Scan for the cell matching the given text and deliver its (X, Y) coordinate at center. 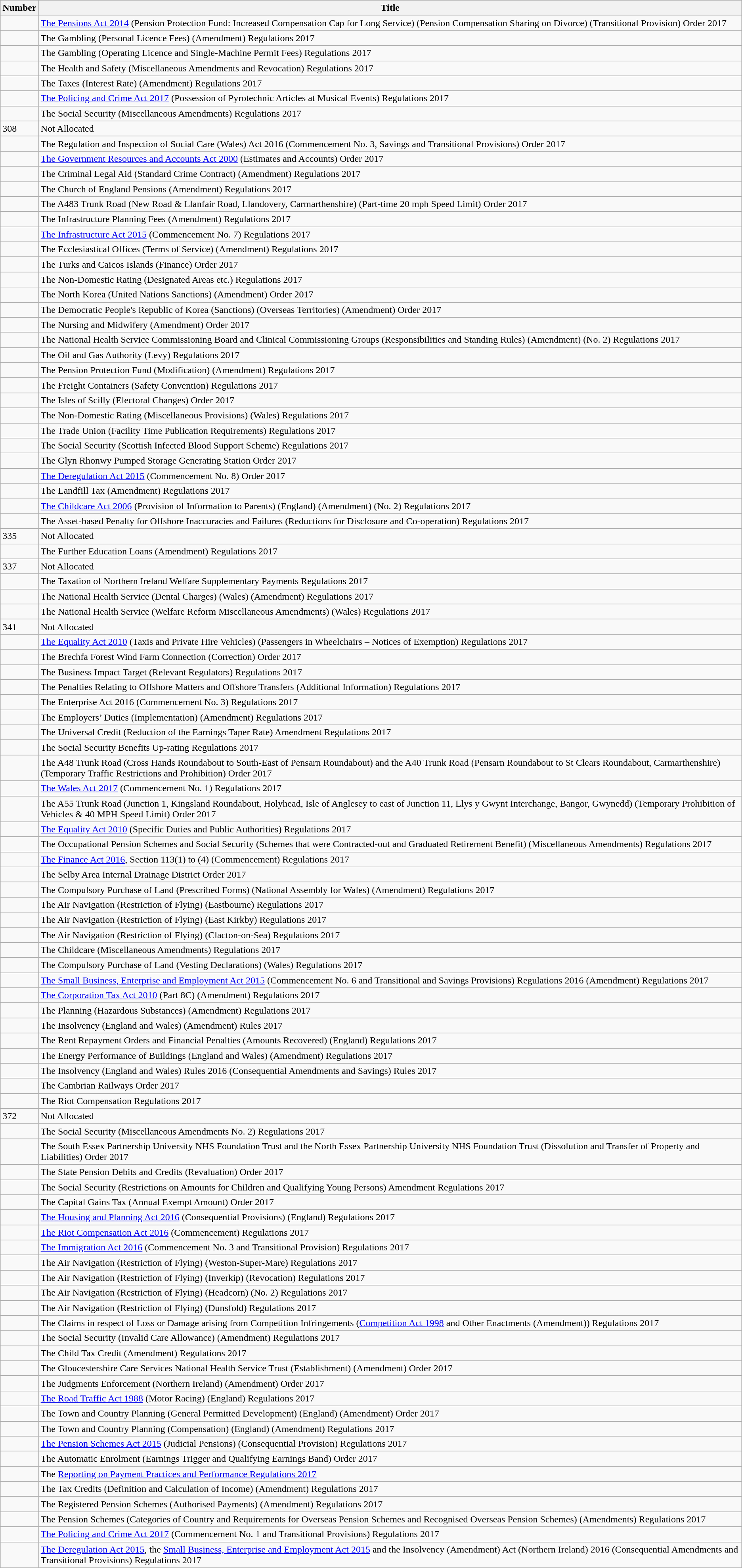
The Reporting on Payment Practices and Performance Regulations 2017 (390, 1474)
The Selby Area Internal Drainage District Order 2017 (390, 874)
The Taxes (Interest Rate) (Amendment) Regulations 2017 (390, 83)
The Landfill Tax (Amendment) Regulations 2017 (390, 491)
The Policing and Crime Act 2017 (Commencement No. 1 and Transitional Provisions) Regulations 2017 (390, 1534)
The Social Security (Restrictions on Amounts for Children and Qualifying Young Persons) Amendment Regulations 2017 (390, 1187)
The Childcare (Miscellaneous Amendments) Regulations 2017 (390, 950)
The Criminal Legal Aid (Standard Crime Contract) (Amendment) Regulations 2017 (390, 174)
The Health and Safety (Miscellaneous Amendments and Revocation) Regulations 2017 (390, 68)
The Air Navigation (Restriction of Flying) (Weston-Super-Mare) Regulations 2017 (390, 1263)
The Taxation of Northern Ireland Welfare Supplementary Payments Regulations 2017 (390, 581)
The Freight Containers (Safety Convention) Regulations 2017 (390, 385)
The National Health Service (Welfare Reform Miscellaneous Amendments) (Wales) Regulations 2017 (390, 611)
The Town and Country Planning (General Permitted Development) (England) (Amendment) Order 2017 (390, 1413)
The State Pension Debits and Credits (Revaluation) Order 2017 (390, 1172)
The Universal Credit (Reduction of the Earnings Taper Rate) Amendment Regulations 2017 (390, 732)
The Social Security (Miscellaneous Amendments No. 2) Regulations 2017 (390, 1131)
The A483 Trunk Road (New Road & Llanfair Road, Llandovery, Carmarthenshire) (Part-time 20 mph Speed Limit) Order 2017 (390, 204)
The Employers’ Duties (Implementation) (Amendment) Regulations 2017 (390, 717)
The Capital Gains Tax (Annual Exempt Amount) Order 2017 (390, 1202)
The Corporation Tax Act 2010 (Part 8C) (Amendment) Regulations 2017 (390, 995)
The Air Navigation (Restriction of Flying) (East Kirkby) Regulations 2017 (390, 920)
The Road Traffic Act 1988 (Motor Racing) (England) Regulations 2017 (390, 1398)
The Air Navigation (Restriction of Flying) (Inverkip) (Revocation) Regulations 2017 (390, 1278)
The Infrastructure Planning Fees (Amendment) Regulations 2017 (390, 219)
308 (19, 128)
The Church of England Pensions (Amendment) Regulations 2017 (390, 189)
The Planning (Hazardous Substances) (Amendment) Regulations 2017 (390, 1010)
The Immigration Act 2016 (Commencement No. 3 and Transitional Provision) Regulations 2017 (390, 1248)
The Penalties Relating to Offshore Matters and Offshore Transfers (Additional Information) Regulations 2017 (390, 687)
The Non-Domestic Rating (Designated Areas etc.) Regulations 2017 (390, 280)
The Compulsory Purchase of Land (Prescribed Forms) (National Assembly for Wales) (Amendment) Regulations 2017 (390, 889)
The Registered Pension Schemes (Authorised Payments) (Amendment) Regulations 2017 (390, 1504)
The Business Impact Target (Relevant Regulators) Regulations 2017 (390, 672)
The Oil and Gas Authority (Levy) Regulations 2017 (390, 355)
The Social Security (Invalid Care Allowance) (Amendment) Regulations 2017 (390, 1338)
The North Korea (United Nations Sanctions) (Amendment) Order 2017 (390, 295)
The Air Navigation (Restriction of Flying) (Dunsfold) Regulations 2017 (390, 1308)
341 (19, 627)
The Automatic Enrolment (Earnings Trigger and Qualifying Earnings Band) Order 2017 (390, 1459)
The Gambling (Personal Licence Fees) (Amendment) Regulations 2017 (390, 38)
The Enterprise Act 2016 (Commencement No. 3) Regulations 2017 (390, 702)
The Turks and Caicos Islands (Finance) Order 2017 (390, 265)
The Social Security (Miscellaneous Amendments) Regulations 2017 (390, 113)
Number (19, 8)
The Gambling (Operating Licence and Single-Machine Permit Fees) Regulations 2017 (390, 53)
The Child Tax Credit (Amendment) Regulations 2017 (390, 1353)
The Brechfa Forest Wind Farm Connection (Correction) Order 2017 (390, 657)
The Childcare Act 2006 (Provision of Information to Parents) (England) (Amendment) (No. 2) Regulations 2017 (390, 506)
The Social Security Benefits Up-rating Regulations 2017 (390, 748)
The Social Security (Scottish Infected Blood Support Scheme) Regulations 2017 (390, 446)
The Rent Repayment Orders and Financial Penalties (Amounts Recovered) (England) Regulations 2017 (390, 1041)
The Equality Act 2010 (Specific Duties and Public Authorities) Regulations 2017 (390, 829)
The Insolvency (England and Wales) (Amendment) Rules 2017 (390, 1026)
The Housing and Planning Act 2016 (Consequential Provisions) (England) Regulations 2017 (390, 1217)
The Infrastructure Act 2015 (Commencement No. 7) Regulations 2017 (390, 234)
The Air Navigation (Restriction of Flying) (Clacton-on-Sea) Regulations 2017 (390, 935)
The Wales Act 2017 (Commencement No. 1) Regulations 2017 (390, 788)
The Air Navigation (Restriction of Flying) (Eastbourne) Regulations 2017 (390, 905)
The Air Navigation (Restriction of Flying) (Headcorn) (No. 2) Regulations 2017 (390, 1293)
337 (19, 566)
The Deregulation Act 2015 (Commencement No. 8) Order 2017 (390, 476)
The Democratic People's Republic of Korea (Sanctions) (Overseas Territories) (Amendment) Order 2017 (390, 310)
372 (19, 1116)
The Nursing and Midwifery (Amendment) Order 2017 (390, 325)
The Glyn Rhonwy Pumped Storage Generating Station Order 2017 (390, 461)
The Riot Compensation Regulations 2017 (390, 1101)
The Insolvency (England and Wales) Rules 2016 (Consequential Amendments and Savings) Rules 2017 (390, 1071)
The Energy Performance of Buildings (England and Wales) (Amendment) Regulations 2017 (390, 1056)
The Pension Schemes Act 2015 (Judicial Pensions) (Consequential Provision) Regulations 2017 (390, 1444)
The Pension Protection Fund (Modification) (Amendment) Regulations 2017 (390, 370)
The Town and Country Planning (Compensation) (England) (Amendment) Regulations 2017 (390, 1429)
The Compulsory Purchase of Land (Vesting Declarations) (Wales) Regulations 2017 (390, 965)
The Non-Domestic Rating (Miscellaneous Provisions) (Wales) Regulations 2017 (390, 415)
The Ecclesiastical Offices (Terms of Service) (Amendment) Regulations 2017 (390, 249)
The Regulation and Inspection of Social Care (Wales) Act 2016 (Commencement No. 3, Savings and Transitional Provisions) Order 2017 (390, 144)
The Isles of Scilly (Electoral Changes) Order 2017 (390, 400)
The Gloucestershire Care Services National Health Service Trust (Establishment) (Amendment) Order 2017 (390, 1368)
The Cambrian Railways Order 2017 (390, 1086)
The National Health Service (Dental Charges) (Wales) (Amendment) Regulations 2017 (390, 596)
335 (19, 536)
The Riot Compensation Act 2016 (Commencement) Regulations 2017 (390, 1233)
The Equality Act 2010 (Taxis and Private Hire Vehicles) (Passengers in Wheelchairs – Notices of Exemption) Regulations 2017 (390, 642)
The Government Resources and Accounts Act 2000 (Estimates and Accounts) Order 2017 (390, 159)
The Judgments Enforcement (Northern Ireland) (Amendment) Order 2017 (390, 1383)
The Further Education Loans (Amendment) Regulations 2017 (390, 551)
The Finance Act 2016, Section 113(1) to (4) (Commencement) Regulations 2017 (390, 859)
The Asset-based Penalty for Offshore Inaccuracies and Failures (Reductions for Disclosure and Co-operation) Regulations 2017 (390, 521)
The Trade Union (Facility Time Publication Requirements) Regulations 2017 (390, 430)
The Policing and Crime Act 2017 (Possession of Pyrotechnic Articles at Musical Events) Regulations 2017 (390, 98)
Title (390, 8)
The Tax Credits (Definition and Calculation of Income) (Amendment) Regulations 2017 (390, 1489)
